Extract the [X, Y] coordinate from the center of the cell holding the provided text.  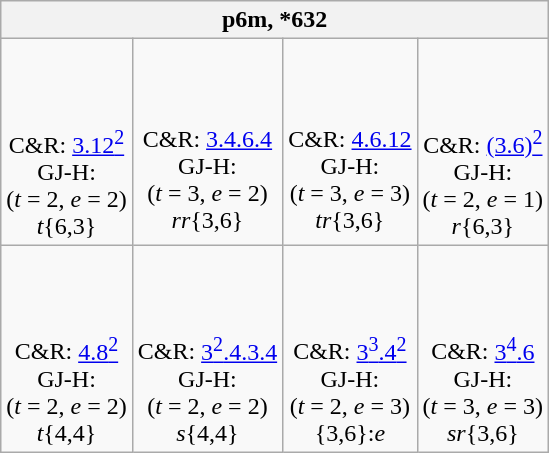
C&R: 33.42GJ-H: (t = 2, e = 3){3,6}:e [350, 348]
C&R: 32.4.3.4GJ-H: (t = 2, e = 2)s{4,4} [207, 348]
C&R: 3.122GJ-H: (t = 2, e = 2)t{6,3} [66, 142]
p6m, *632 [275, 20]
C&R: 34.6GJ-H: (t = 3, e = 3)sr{3,6} [482, 348]
C&R: 4.6.12GJ-H: (t = 3, e = 3)tr{3,6} [350, 142]
C&R: (3.6)2GJ-H: (t = 2, e = 1)r{6,3} [482, 142]
C&R: 4.82GJ-H: (t = 2, e = 2)t{4,4} [66, 348]
C&R: 3.4.6.4GJ-H: (t = 3, e = 2)rr{3,6} [207, 142]
